For the text-containing cell, return its midpoint in (x, y) coordinate format. 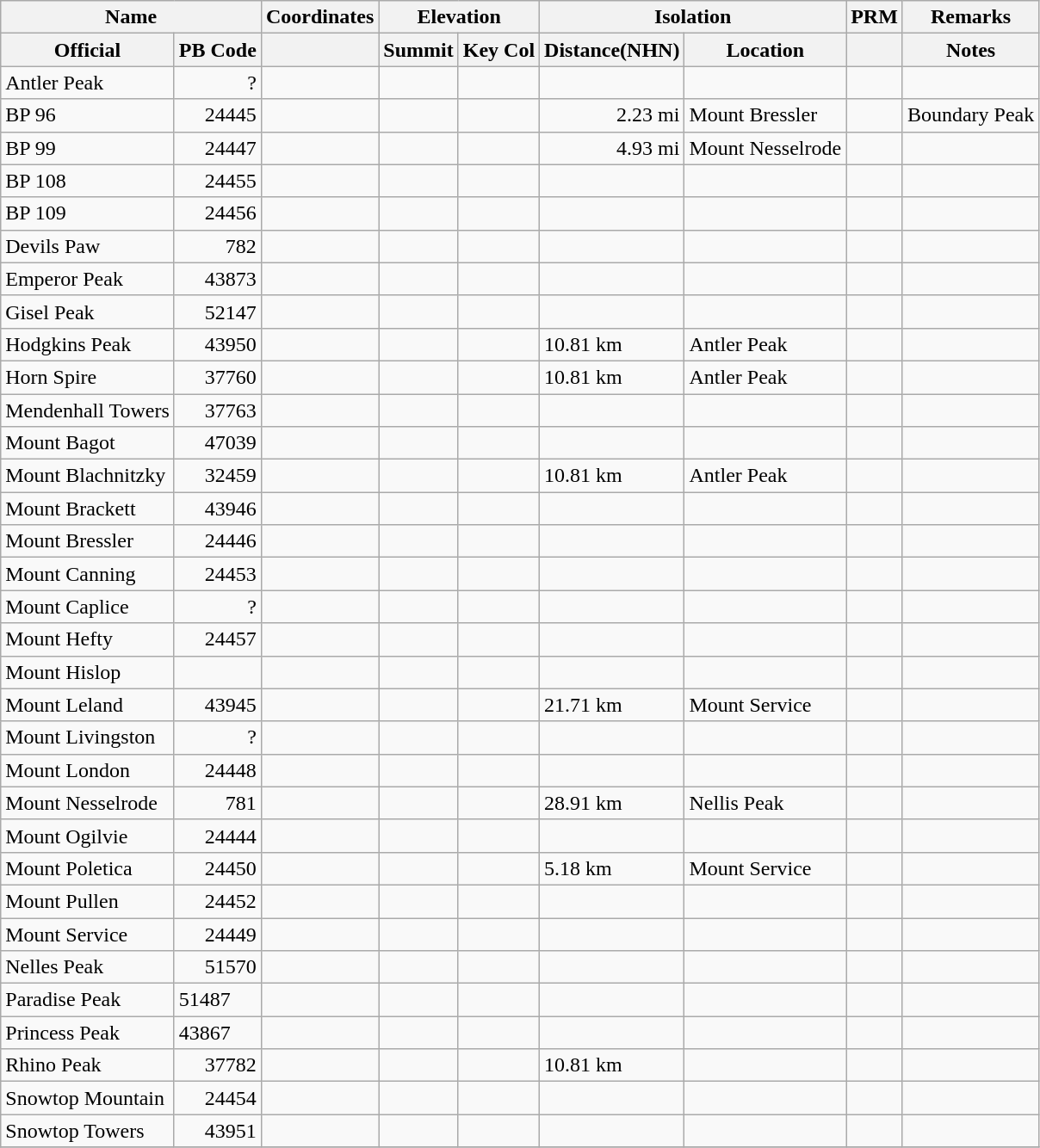
24455 (217, 181)
782 (217, 246)
Mount Canning (88, 574)
Key Col (498, 50)
43951 (217, 1131)
Elevation (460, 17)
24448 (217, 770)
Mount Blachnitzky (88, 476)
Mount London (88, 770)
Isolation (693, 17)
Horn Spire (88, 377)
BP 96 (88, 115)
Mount Poletica (88, 868)
28.91 km (612, 803)
Nelles Peak (88, 967)
24452 (217, 901)
Gisel Peak (88, 312)
Name (131, 17)
24453 (217, 574)
Official (88, 50)
Snowtop Towers (88, 1131)
21.71 km (612, 705)
51570 (217, 967)
43867 (217, 1033)
43945 (217, 705)
Location (765, 50)
Mount Brackett (88, 509)
37760 (217, 377)
PB Code (217, 50)
Mount Hefty (88, 639)
24446 (217, 541)
52147 (217, 312)
Rhino Peak (88, 1065)
781 (217, 803)
51487 (217, 1000)
24449 (217, 934)
Mount Hislop (88, 672)
43950 (217, 344)
Mount Leland (88, 705)
Mount Bagot (88, 443)
24454 (217, 1098)
24447 (217, 148)
Paradise Peak (88, 1000)
32459 (217, 476)
37782 (217, 1065)
Coordinates (319, 17)
Devils Paw (88, 246)
Mount Ogilvie (88, 836)
Nellis Peak (765, 803)
24456 (217, 213)
Princess Peak (88, 1033)
Snowtop Mountain (88, 1098)
Mount Caplice (88, 607)
Hodgkins Peak (88, 344)
2.23 mi (612, 115)
24445 (217, 115)
BP 109 (88, 213)
24444 (217, 836)
Remarks (970, 17)
PRM (875, 17)
24450 (217, 868)
4.93 mi (612, 148)
37763 (217, 410)
BP 99 (88, 148)
24457 (217, 639)
Mount Livingston (88, 738)
Emperor Peak (88, 279)
Mount Pullen (88, 901)
Notes (970, 50)
Mendenhall Towers (88, 410)
Distance(NHN) (612, 50)
Summit (418, 50)
47039 (217, 443)
43873 (217, 279)
5.18 km (612, 868)
BP 108 (88, 181)
43946 (217, 509)
Boundary Peak (970, 115)
